Scan for the cell matching the given text and deliver its [x, y] coordinate at center. 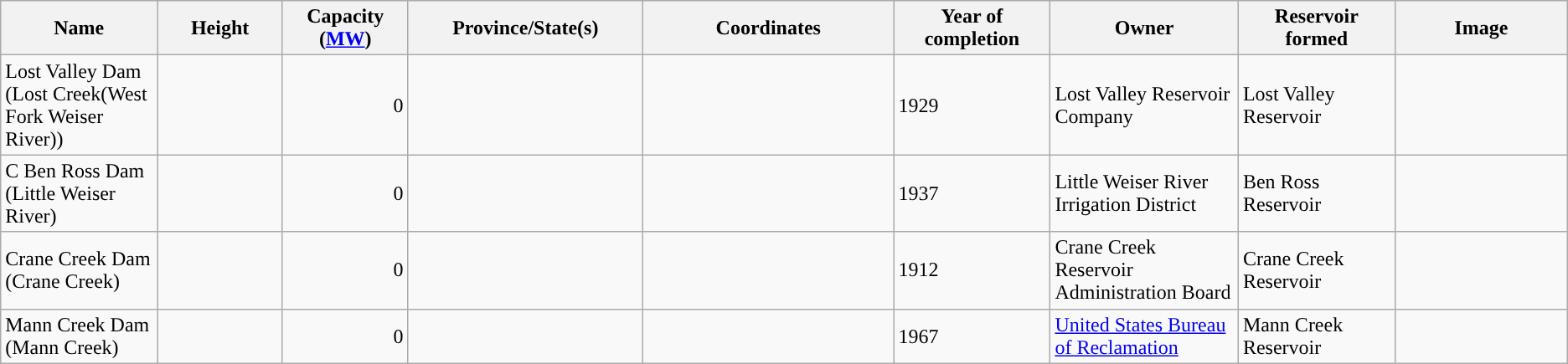
1929 [972, 105]
Image [1481, 28]
Mann Creek Dam (Mann Creek) [79, 336]
Reservoir formed [1317, 28]
Lost Valley Reservoir Company [1144, 105]
Crane Creek Dam (Crane Creek) [79, 270]
Ben Ross Reservoir [1317, 193]
Mann Creek Reservoir [1317, 336]
1937 [972, 193]
Province/State(s) [526, 28]
Lost Valley Reservoir [1317, 105]
Crane Creek Reservoir [1317, 270]
Lost Valley Dam (Lost Creek(West Fork Weiser River)) [79, 105]
United States Bureau of Reclamation [1144, 336]
Name [79, 28]
Owner [1144, 28]
Coordinates [769, 28]
Crane Creek Reservoir Administration Board [1144, 270]
Height [220, 28]
Capacity (MW) [345, 28]
1967 [972, 336]
Little Weiser River Irrigation District [1144, 193]
C Ben Ross Dam (Little Weiser River) [79, 193]
Year of completion [972, 28]
1912 [972, 270]
